From the cell containing the given text, extract its center point as [X, Y] coordinate. 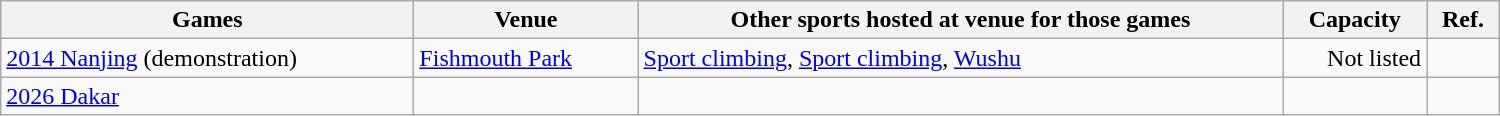
Capacity [1355, 20]
2014 Nanjing (demonstration) [208, 58]
Other sports hosted at venue for those games [960, 20]
Fishmouth Park [526, 58]
2026 Dakar [208, 96]
Not listed [1355, 58]
Sport climbing, Sport climbing, Wushu [960, 58]
Games [208, 20]
Ref. [1464, 20]
Venue [526, 20]
